Pinpoint the cell where the given text exists, returning its (x, y) midpoint coordinate. 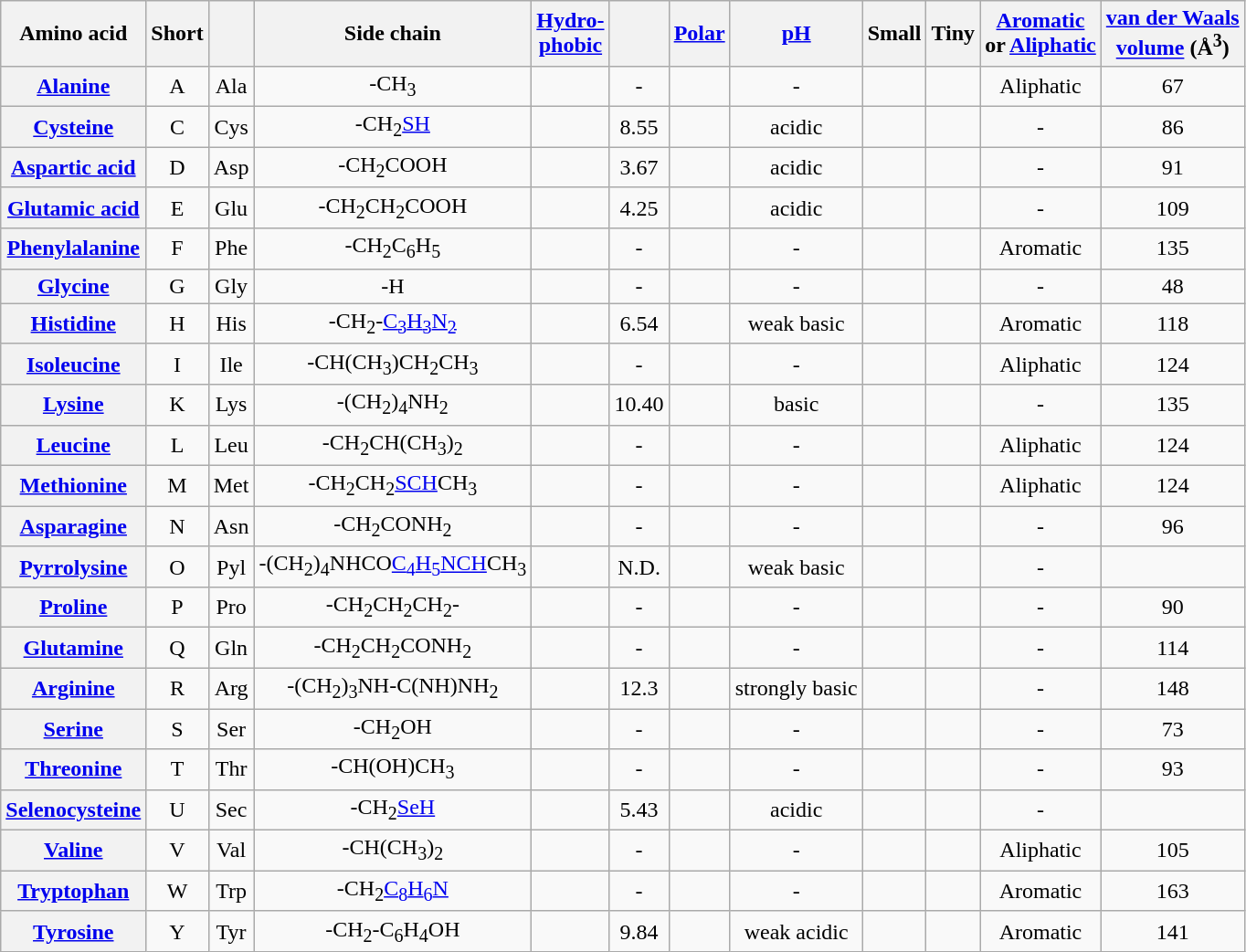
G (177, 286)
-H (393, 286)
Cys (231, 127)
-CH2CH2COOH (393, 207)
8.55 (639, 127)
91 (1173, 167)
Aspartic acid (73, 167)
Met (231, 485)
Valine (73, 851)
Hydro-phobic (570, 34)
F (177, 249)
-CH2CH(CH3)2 (393, 445)
Phe (231, 249)
M (177, 485)
-CH2OH (393, 729)
Isoleucine (73, 364)
-CH2CH2CONH2 (393, 648)
D (177, 167)
N.D. (639, 566)
-CH2SeH (393, 809)
Tryptophan (73, 891)
Lys (231, 405)
U (177, 809)
141 (1173, 931)
-CH(OH)CH3 (393, 769)
12.3 (639, 688)
Tiny (954, 34)
Leu (231, 445)
Side chain (393, 34)
10.40 (639, 405)
163 (1173, 891)
N (177, 526)
W (177, 891)
Ile (231, 364)
Proline (73, 607)
Gly (231, 286)
109 (1173, 207)
Tyr (231, 931)
van der Waalsvolume (Å3) (1173, 34)
His (231, 323)
Gln (231, 648)
Asparagine (73, 526)
4.25 (639, 207)
-CH2CH2CH2- (393, 607)
Val (231, 851)
-CH(CH3)CH2CH3 (393, 364)
O (177, 566)
H (177, 323)
Q (177, 648)
A (177, 86)
Lysine (73, 405)
Alanine (73, 86)
-CH2-C6H4OH (393, 931)
Thr (231, 769)
Pro (231, 607)
strongly basic (797, 688)
E (177, 207)
-CH2CH2SCHCH3 (393, 485)
S (177, 729)
5.43 (639, 809)
90 (1173, 607)
105 (1173, 851)
118 (1173, 323)
93 (1173, 769)
Methionine (73, 485)
-CH2-C3H3N2 (393, 323)
Glu (231, 207)
T (177, 769)
148 (1173, 688)
C (177, 127)
pH (797, 34)
-CH2C8H6N (393, 891)
Threonine (73, 769)
-CH2COOH (393, 167)
Selenocysteine (73, 809)
Ser (231, 729)
Sec (231, 809)
Tyrosine (73, 931)
Cysteine (73, 127)
86 (1173, 127)
Pyrrolysine (73, 566)
-CH2SH (393, 127)
6.54 (639, 323)
V (177, 851)
48 (1173, 286)
9.84 (639, 931)
-(CH2)3NH-C(NH)NH2 (393, 688)
Ala (231, 86)
Y (177, 931)
3.67 (639, 167)
73 (1173, 729)
Phenylalanine (73, 249)
L (177, 445)
Arg (231, 688)
Small (894, 34)
Arginine (73, 688)
Glutamic acid (73, 207)
Asn (231, 526)
-CH2C6H5 (393, 249)
Amino acid (73, 34)
Trp (231, 891)
-CH2CONH2 (393, 526)
Short (177, 34)
Leucine (73, 445)
114 (1173, 648)
basic (797, 405)
-CH3 (393, 86)
I (177, 364)
R (177, 688)
K (177, 405)
Pyl (231, 566)
Asp (231, 167)
-(CH2)4NHCOC4H5NCHCH3 (393, 566)
Serine (73, 729)
96 (1173, 526)
Histidine (73, 323)
67 (1173, 86)
Glutamine (73, 648)
-(CH2)4NH2 (393, 405)
weak acidic (797, 931)
Glycine (73, 286)
P (177, 607)
-CH(CH3)2 (393, 851)
Aromaticor Aliphatic (1041, 34)
Polar (700, 34)
